Capture the cell that displays the provided text and extract its [x, y] central coordinate. 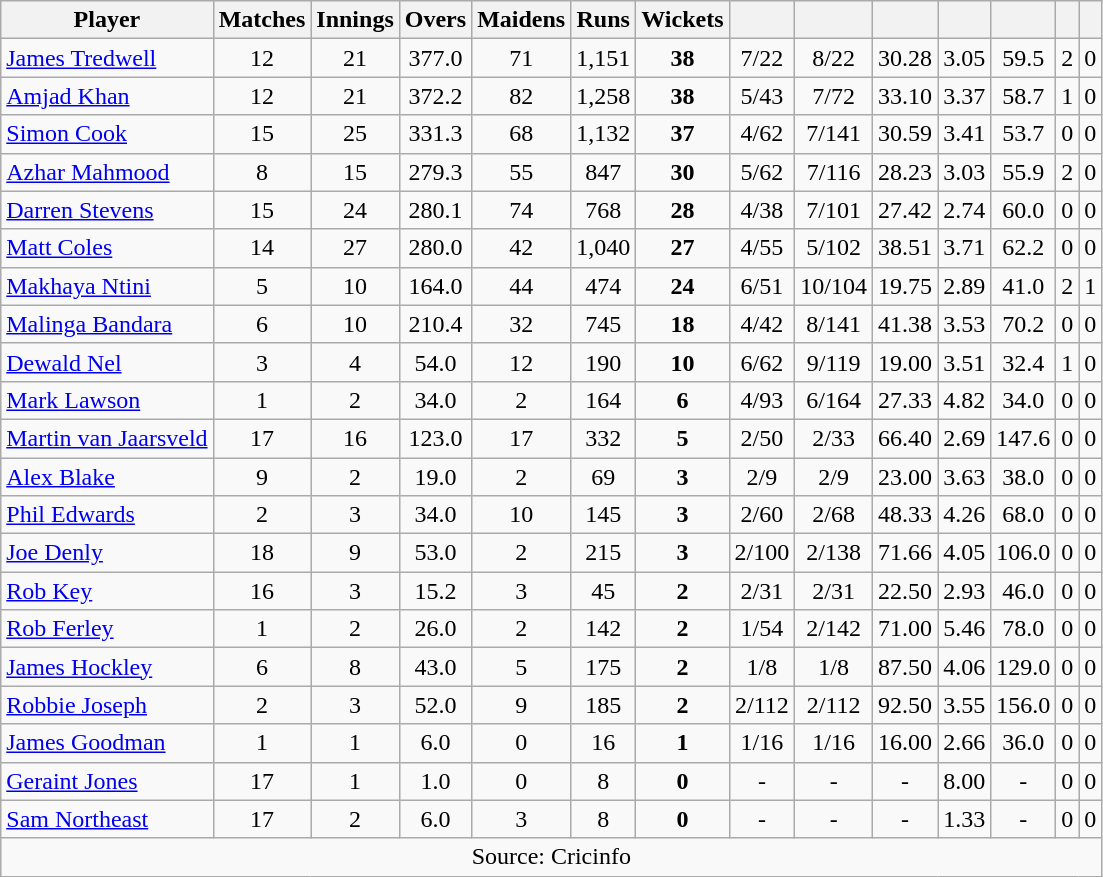
9/119 [834, 362]
372.2 [435, 96]
5/43 [762, 96]
2/100 [762, 553]
2.66 [964, 743]
48.33 [906, 515]
30.28 [906, 58]
Dewald Nel [107, 362]
185 [604, 705]
45 [604, 591]
145 [604, 515]
James Hockley [107, 667]
60.0 [1024, 210]
8/22 [834, 58]
4.05 [964, 553]
280.0 [435, 248]
8/141 [834, 324]
175 [604, 667]
215 [604, 553]
Geraint Jones [107, 781]
Matt Coles [107, 248]
22.50 [906, 591]
8.00 [964, 781]
James Goodman [107, 743]
2/68 [834, 515]
41.38 [906, 324]
15.2 [435, 591]
4.06 [964, 667]
4/62 [762, 134]
62.2 [1024, 248]
2.89 [964, 286]
Source: Cricinfo [552, 857]
30.59 [906, 134]
332 [604, 438]
7/22 [762, 58]
1.0 [435, 781]
147.6 [1024, 438]
Joe Denly [107, 553]
38.51 [906, 248]
55.9 [1024, 172]
768 [604, 210]
Darren Stevens [107, 210]
3.41 [964, 134]
58.7 [1024, 96]
123.0 [435, 438]
Martin van Jaarsveld [107, 438]
142 [604, 629]
38.0 [1024, 477]
4.82 [964, 400]
66.40 [906, 438]
78.0 [1024, 629]
19.00 [906, 362]
2.74 [964, 210]
6/51 [762, 286]
2.93 [964, 591]
James Tredwell [107, 58]
164 [604, 400]
6/164 [834, 400]
3.03 [964, 172]
Simon Cook [107, 134]
71 [522, 58]
7/101 [834, 210]
68 [522, 134]
1,132 [604, 134]
41.0 [1024, 286]
3.51 [964, 362]
164.0 [435, 286]
7/72 [834, 96]
30 [682, 172]
156.0 [1024, 705]
Player [107, 20]
279.3 [435, 172]
Rob Key [107, 591]
Runs [604, 20]
27.33 [906, 400]
331.3 [435, 134]
4/38 [762, 210]
3.55 [964, 705]
377.0 [435, 58]
52.0 [435, 705]
3.05 [964, 58]
Phil Edwards [107, 515]
4 [355, 362]
474 [604, 286]
847 [604, 172]
70.2 [1024, 324]
210.4 [435, 324]
44 [522, 286]
Azhar Mahmood [107, 172]
Amjad Khan [107, 96]
2/138 [834, 553]
7/116 [834, 172]
3.71 [964, 248]
33.10 [906, 96]
82 [522, 96]
6/62 [762, 362]
3.63 [964, 477]
69 [604, 477]
19.75 [906, 286]
1,040 [604, 248]
23.00 [906, 477]
4.26 [964, 515]
5/102 [834, 248]
71.00 [906, 629]
43.0 [435, 667]
Malinga Bandara [107, 324]
59.5 [1024, 58]
28.23 [906, 172]
1.33 [964, 819]
92.50 [906, 705]
53.7 [1024, 134]
4/93 [762, 400]
7/141 [834, 134]
129.0 [1024, 667]
36.0 [1024, 743]
Makhaya Ntini [107, 286]
68.0 [1024, 515]
55 [522, 172]
2.69 [964, 438]
Robbie Joseph [107, 705]
71.66 [906, 553]
53.0 [435, 553]
Rob Ferley [107, 629]
4/55 [762, 248]
54.0 [435, 362]
Alex Blake [107, 477]
19.0 [435, 477]
10/104 [834, 286]
1,151 [604, 58]
25 [355, 134]
Matches [262, 20]
46.0 [1024, 591]
74 [522, 210]
190 [604, 362]
1,258 [604, 96]
32.4 [1024, 362]
28 [682, 210]
4/42 [762, 324]
37 [682, 134]
106.0 [1024, 553]
16.00 [906, 743]
Innings [355, 20]
280.1 [435, 210]
745 [604, 324]
2/33 [834, 438]
2/60 [762, 515]
Sam Northeast [107, 819]
Overs [435, 20]
3.37 [964, 96]
2/50 [762, 438]
Wickets [682, 20]
3.53 [964, 324]
5/62 [762, 172]
42 [522, 248]
Maidens [522, 20]
26.0 [435, 629]
5.46 [964, 629]
2/142 [834, 629]
1/54 [762, 629]
27.42 [906, 210]
87.50 [906, 667]
32 [522, 324]
Mark Lawson [107, 400]
14 [262, 248]
